Determine the (X, Y) coordinate at the center of the cell enclosing the given text.  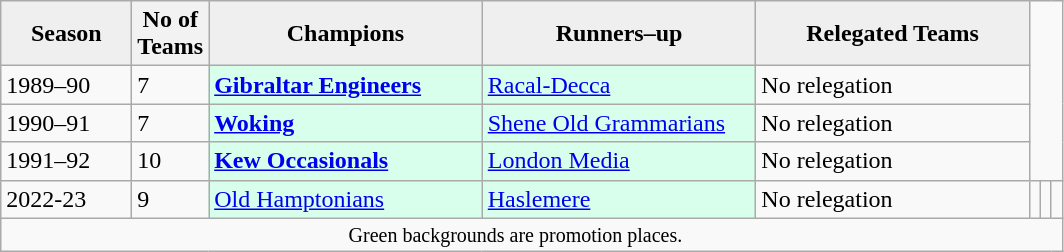
Woking (346, 123)
Haslemere (619, 199)
Season (66, 34)
London Media (619, 161)
Green backgrounds are promotion places. (516, 234)
1990–91 (66, 123)
1989–90 (66, 85)
9 (170, 199)
No ofTeams (170, 34)
Kew Occasionals (346, 161)
1991–92 (66, 161)
Relegated Teams (893, 34)
10 (170, 161)
Gibraltar Engineers (346, 85)
Shene Old Grammarians (619, 123)
Champions (346, 34)
2022-23 (66, 199)
Old Hamptonians (346, 199)
Racal-Decca (619, 85)
Runners–up (619, 34)
